Output the (x, y) coordinate of the center of the cell containing the given text.  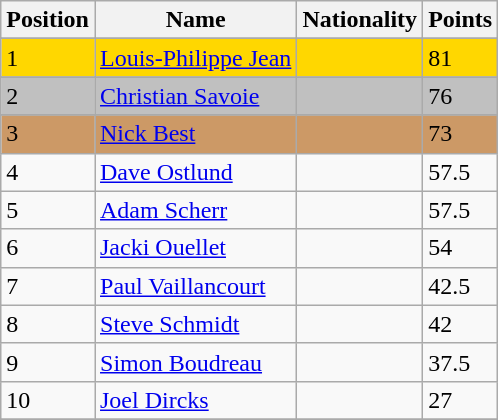
42 (460, 324)
4 (48, 172)
54 (460, 248)
Points (460, 20)
Name (195, 20)
1 (48, 58)
81 (460, 58)
Christian Savoie (195, 96)
Adam Scherr (195, 210)
10 (48, 400)
Position (48, 20)
73 (460, 134)
8 (48, 324)
37.5 (460, 362)
3 (48, 134)
Jacki Ouellet (195, 248)
7 (48, 286)
Dave Ostlund (195, 172)
27 (460, 400)
Paul Vaillancourt (195, 286)
6 (48, 248)
5 (48, 210)
Nationality (360, 20)
9 (48, 362)
Louis-Philippe Jean (195, 58)
2 (48, 96)
Joel Dircks (195, 400)
76 (460, 96)
42.5 (460, 286)
Nick Best (195, 134)
Simon Boudreau (195, 362)
Steve Schmidt (195, 324)
